From the cell containing the given text, extract its center point as [X, Y] coordinate. 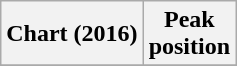
Peak position [189, 34]
Chart (2016) [72, 34]
